Find where the given text appears and provide that cell's center as [X, Y] coordinate. 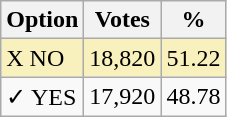
48.78 [194, 97]
18,820 [122, 58]
✓ YES [42, 97]
Option [42, 20]
51.22 [194, 58]
% [194, 20]
17,920 [122, 97]
Votes [122, 20]
X NO [42, 58]
